Determine the [X, Y] coordinate at the center of the cell enclosing the given text.  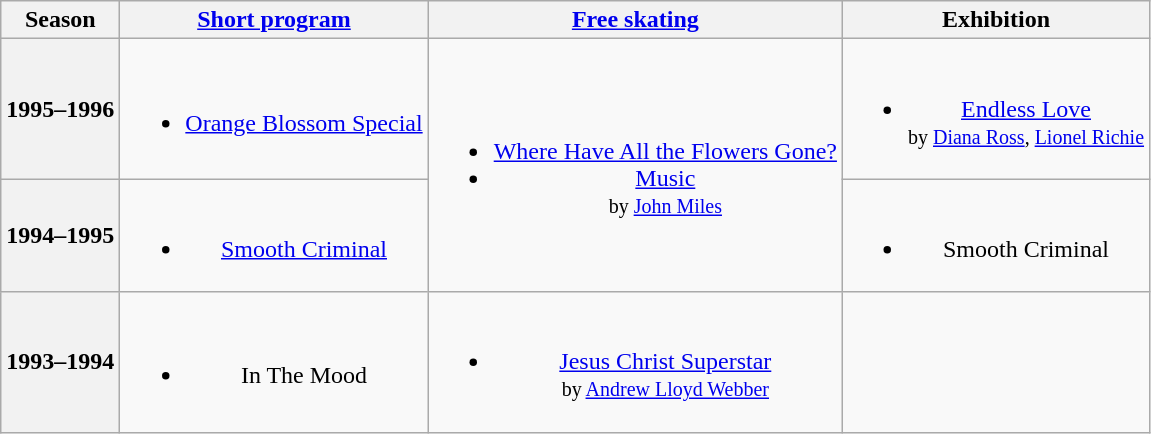
Where Have All the Flowers Gone?Music by John Miles [635, 166]
In The Mood [274, 362]
Jesus Christ Superstar by Andrew Lloyd Webber [635, 362]
Free skating [635, 20]
Orange Blossom Special [274, 109]
Short program [274, 20]
Exhibition [996, 20]
Season [60, 20]
1993–1994 [60, 362]
1995–1996 [60, 109]
Endless Love by Diana Ross, Lionel Richie [996, 109]
1994–1995 [60, 236]
